Locate the cell with the specified text and output its (X, Y) center coordinate. 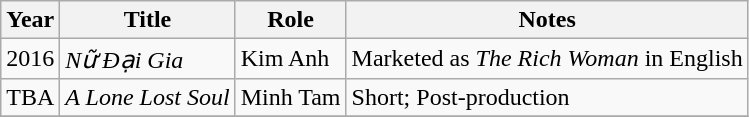
Nữ Đại Gia (148, 59)
Marketed as The Rich Woman in English (547, 59)
TBA (30, 97)
Short; Post-production (547, 97)
Minh Tam (290, 97)
A Lone Lost Soul (148, 97)
Year (30, 20)
Kim Anh (290, 59)
2016 (30, 59)
Title (148, 20)
Notes (547, 20)
Role (290, 20)
